Output the [X, Y] coordinate of the center of the cell containing the given text.  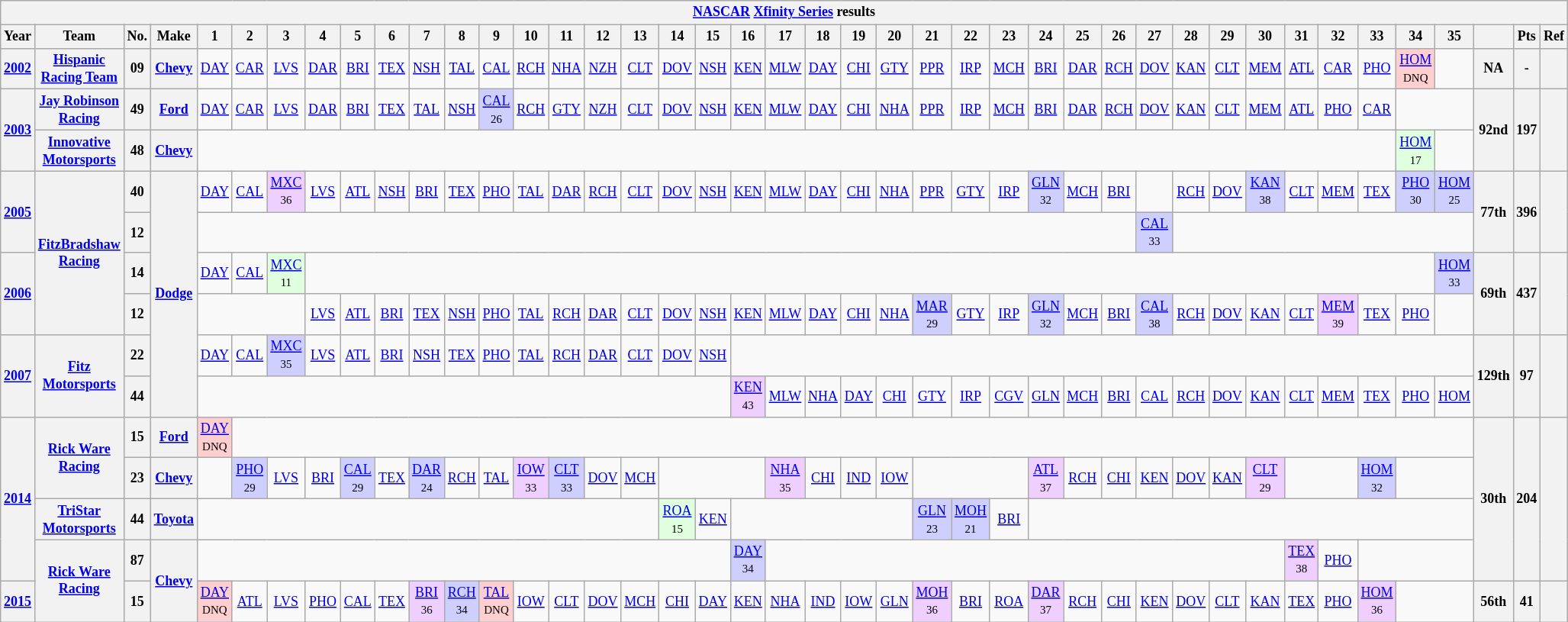
204 [1527, 499]
Team [79, 37]
- [1527, 69]
2006 [18, 293]
KAN38 [1265, 192]
RCH34 [462, 601]
CAL38 [1154, 314]
197 [1527, 130]
09 [137, 69]
48 [137, 150]
56th [1493, 601]
HOM25 [1454, 192]
13 [640, 37]
24 [1045, 37]
19 [858, 37]
2007 [18, 375]
CLT33 [567, 479]
Hispanic Racing Team [79, 69]
9 [496, 37]
16 [748, 37]
10 [531, 37]
CLT29 [1265, 479]
DAR37 [1045, 601]
2003 [18, 130]
20 [894, 37]
ROA [1009, 601]
17 [784, 37]
HOM [1454, 396]
Toyota [174, 519]
2005 [18, 212]
FitzBradshaw Racing [79, 253]
Innovative Motorsports [79, 150]
34 [1416, 37]
33 [1376, 37]
DAY34 [748, 560]
Dodge [174, 294]
92nd [1493, 130]
2002 [18, 69]
26 [1119, 37]
MXC35 [286, 356]
IOW33 [531, 479]
7 [427, 37]
30th [1493, 499]
69th [1493, 293]
Make [174, 37]
No. [137, 37]
HOM36 [1376, 601]
41 [1527, 601]
Pts [1527, 37]
MEM39 [1338, 314]
396 [1527, 212]
30 [1265, 37]
97 [1527, 375]
87 [137, 560]
TEX38 [1302, 560]
11 [567, 37]
ROA15 [678, 519]
MXC36 [286, 192]
Ref [1554, 37]
21 [932, 37]
HOM32 [1376, 479]
BRI36 [427, 601]
Year [18, 37]
3 [286, 37]
35 [1454, 37]
CAL33 [1154, 233]
TriStar Motorsports [79, 519]
Jay Robinson Racing [79, 110]
PHO29 [250, 479]
GLN23 [932, 519]
437 [1527, 293]
MXC11 [286, 273]
HOM17 [1416, 150]
DAR24 [427, 479]
77th [1493, 212]
CAL26 [496, 110]
NASCAR Xfinity Series results [784, 12]
KEN43 [748, 396]
18 [823, 37]
129th [1493, 375]
28 [1191, 37]
4 [324, 37]
MOH21 [971, 519]
2 [250, 37]
49 [137, 110]
NHA35 [784, 479]
40 [137, 192]
31 [1302, 37]
TALDNQ [496, 601]
8 [462, 37]
HOM33 [1454, 273]
1 [214, 37]
32 [1338, 37]
25 [1083, 37]
6 [392, 37]
HOMDNQ [1416, 69]
Fitz Motorsports [79, 375]
MOH36 [932, 601]
MAR29 [932, 314]
CAL29 [357, 479]
29 [1228, 37]
2014 [18, 499]
27 [1154, 37]
NA [1493, 69]
PHO30 [1416, 192]
CGV [1009, 396]
5 [357, 37]
ATL37 [1045, 479]
2015 [18, 601]
